Identify which cell holds the provided text, then report its (X, Y) central coordinate. 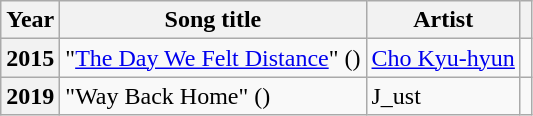
Artist (443, 20)
"The Day We Felt Distance" () (213, 58)
2019 (30, 96)
"Way Back Home" () (213, 96)
2015 (30, 58)
Song title (213, 20)
J_ust (443, 96)
Cho Kyu-hyun (443, 58)
Year (30, 20)
